Locate the cell with the specified text and output its (x, y) center coordinate. 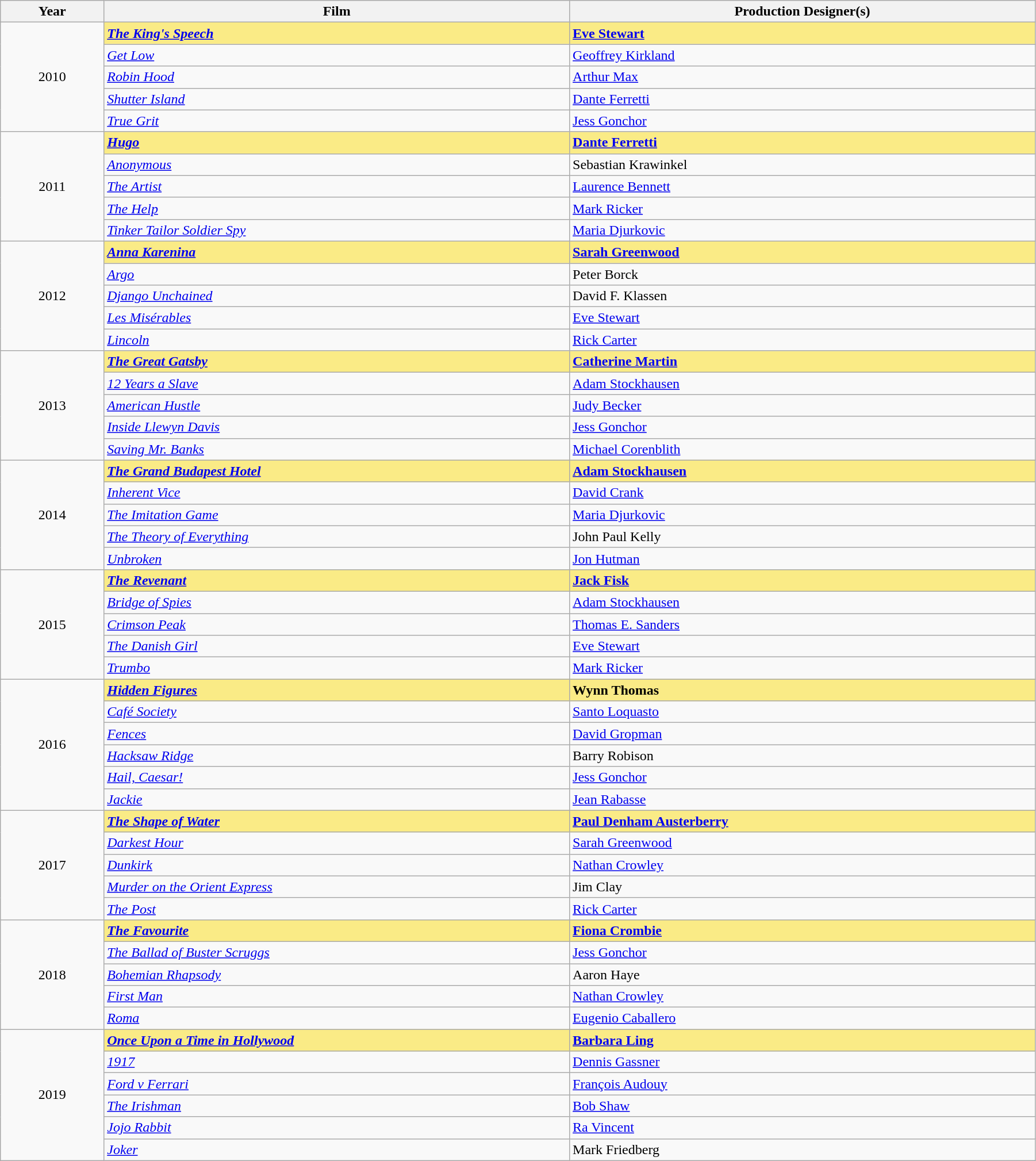
The Revenant (337, 580)
Judy Becker (803, 405)
David F. Klassen (803, 296)
True Grit (337, 121)
Peter Borck (803, 274)
Dunkirk (337, 865)
Darkest Hour (337, 843)
Joker (337, 1149)
Eugenio Caballero (803, 1018)
2010 (52, 77)
Unbroken (337, 558)
The Favourite (337, 930)
Mark Friedberg (803, 1149)
Laurence Bennett (803, 186)
Ford v Ferrari (337, 1084)
Santo Loquasto (803, 712)
The Help (337, 208)
Anonymous (337, 164)
Geoffrey Kirkland (803, 55)
Café Society (337, 712)
2019 (52, 1095)
Robin Hood (337, 77)
The Irishman (337, 1106)
Dennis Gassner (803, 1062)
The Danish Girl (337, 646)
2011 (52, 186)
2013 (52, 405)
12 Years a Slave (337, 384)
1917 (337, 1062)
Django Unchained (337, 296)
Jon Hutman (803, 558)
Jackie (337, 799)
The Post (337, 909)
The Imitation Game (337, 515)
Murder on the Orient Express (337, 887)
2015 (52, 624)
Argo (337, 274)
First Man (337, 997)
Anna Karenina (337, 252)
Aaron Haye (803, 975)
Shutter Island (337, 99)
Catherine Martin (803, 362)
The Shape of Water (337, 821)
Inside Llewyn Davis (337, 427)
François Audouy (803, 1084)
Jojo Rabbit (337, 1128)
Year (52, 12)
Film (337, 12)
2018 (52, 974)
Crimson Peak (337, 624)
Ra Vincent (803, 1128)
Paul Denham Austerberry (803, 821)
David Crank (803, 493)
Hidden Figures (337, 690)
Michael Corenblith (803, 449)
Fences (337, 734)
2016 (52, 745)
Bob Shaw (803, 1106)
The Grand Budapest Hotel (337, 471)
Hugo (337, 143)
Jim Clay (803, 887)
Bohemian Rhapsody (337, 975)
Tinker Tailor Soldier Spy (337, 230)
Bridge of Spies (337, 602)
Production Designer(s) (803, 12)
Fiona Crombie (803, 930)
The Great Gatsby (337, 362)
John Paul Kelly (803, 537)
Get Low (337, 55)
Saving Mr. Banks (337, 449)
Trumbo (337, 668)
Once Upon a Time in Hollywood (337, 1040)
Hail, Caesar! (337, 777)
The Theory of Everything (337, 537)
Inherent Vice (337, 493)
David Gropman (803, 734)
Les Misérables (337, 318)
Hacksaw Ridge (337, 756)
The Ballad of Buster Scruggs (337, 952)
Sebastian Krawinkel (803, 164)
Barry Robison (803, 756)
The Artist (337, 186)
Jean Rabasse (803, 799)
Arthur Max (803, 77)
2014 (52, 515)
American Hustle (337, 405)
Barbara Ling (803, 1040)
2017 (52, 865)
2012 (52, 296)
Lincoln (337, 340)
Wynn Thomas (803, 690)
Jack Fisk (803, 580)
The King's Speech (337, 33)
Thomas E. Sanders (803, 624)
Roma (337, 1018)
